Output the (x, y) coordinate of the center of the cell containing the given text.  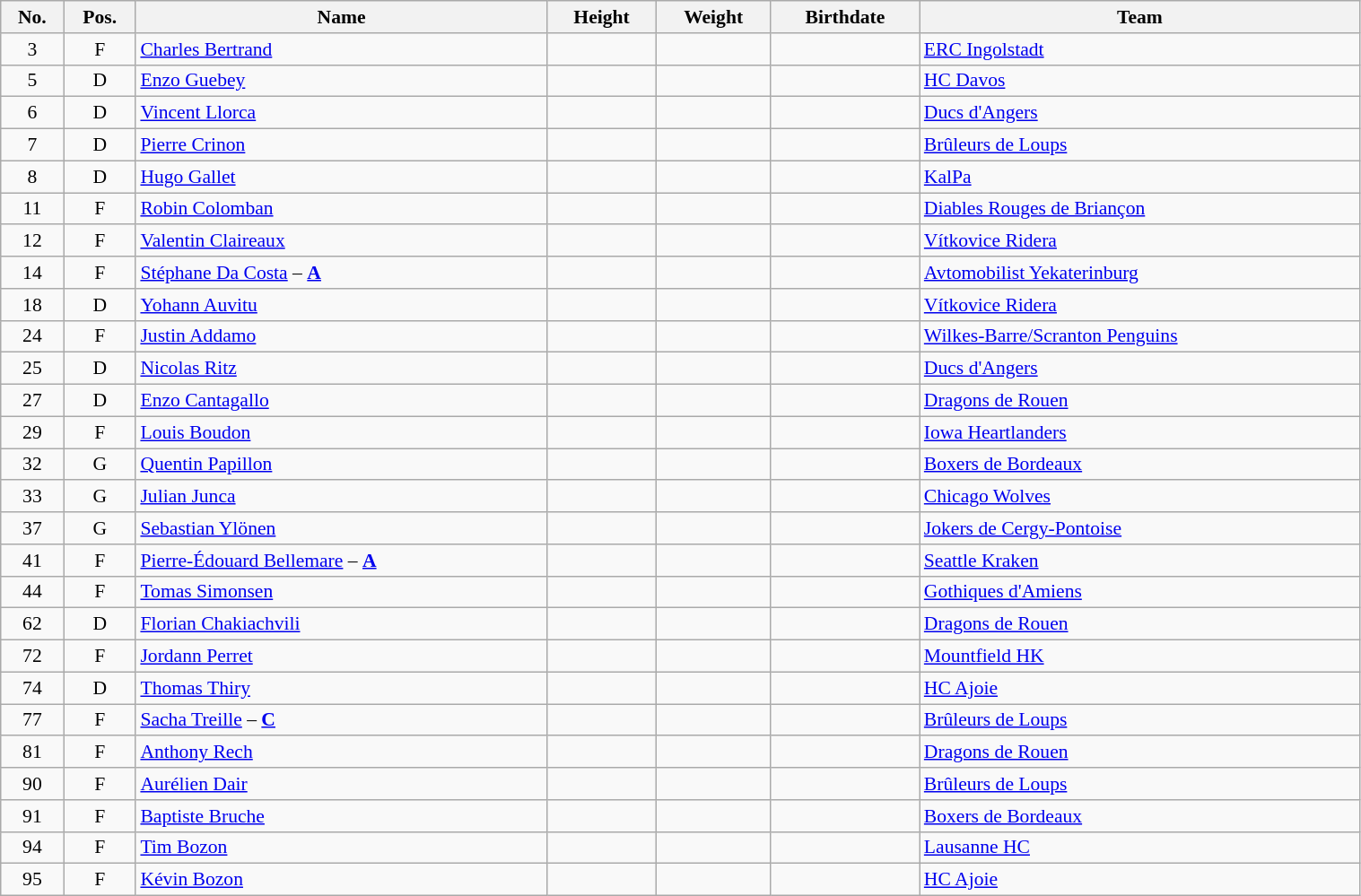
6 (32, 113)
27 (32, 401)
7 (32, 145)
8 (32, 177)
No. (32, 17)
Name (341, 17)
Weight (713, 17)
Lausanne HC (1139, 848)
32 (32, 465)
62 (32, 624)
Quentin Papillon (341, 465)
18 (32, 305)
37 (32, 528)
3 (32, 49)
12 (32, 241)
5 (32, 81)
90 (32, 784)
Vincent Llorca (341, 113)
Seattle Kraken (1139, 561)
Charles Bertrand (341, 49)
29 (32, 432)
Enzo Guebey (341, 81)
Enzo Cantagallo (341, 401)
Pos. (100, 17)
Jokers de Cergy-Pontoise (1139, 528)
Diables Rouges de Briançon (1139, 209)
Jordann Perret (341, 657)
Birthdate (845, 17)
Gothiques d'Amiens (1139, 592)
Valentin Claireaux (341, 241)
24 (32, 336)
HC Davos (1139, 81)
72 (32, 657)
Louis Boudon (341, 432)
94 (32, 848)
Julian Junca (341, 497)
Tim Bozon (341, 848)
14 (32, 273)
Sebastian Ylönen (341, 528)
44 (32, 592)
95 (32, 880)
Aurélien Dair (341, 784)
33 (32, 497)
Florian Chakiachvili (341, 624)
ERC Ingolstadt (1139, 49)
Thomas Thiry (341, 688)
Baptiste Bruche (341, 816)
Stéphane Da Costa – A (341, 273)
KalPa (1139, 177)
Justin Addamo (341, 336)
Kévin Bozon (341, 880)
74 (32, 688)
Nicolas Ritz (341, 369)
77 (32, 720)
Yohann Auvitu (341, 305)
91 (32, 816)
Team (1139, 17)
Iowa Heartlanders (1139, 432)
Tomas Simonsen (341, 592)
41 (32, 561)
Avtomobilist Yekaterinburg (1139, 273)
Height (602, 17)
Hugo Gallet (341, 177)
11 (32, 209)
Chicago Wolves (1139, 497)
25 (32, 369)
Pierre-Édouard Bellemare – A (341, 561)
Pierre Crinon (341, 145)
Mountfield HK (1139, 657)
Anthony Rech (341, 752)
Wilkes-Barre/Scranton Penguins (1139, 336)
Robin Colomban (341, 209)
Sacha Treille – C (341, 720)
81 (32, 752)
